Find where the given text appears and provide that cell's center as (X, Y) coordinate. 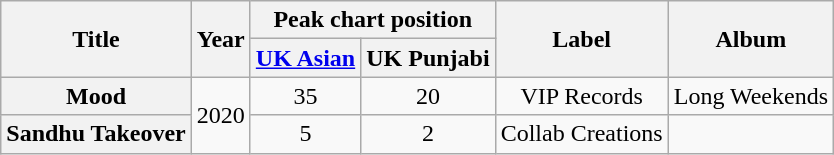
UK Asian (305, 58)
Mood (96, 96)
2020 (220, 115)
UK Punjabi (428, 58)
Year (220, 39)
Long Weekends (750, 96)
Label (582, 39)
2 (428, 134)
Sandhu Takeover (96, 134)
20 (428, 96)
Collab Creations (582, 134)
Title (96, 39)
VIP Records (582, 96)
Peak chart position (372, 20)
35 (305, 96)
Album (750, 39)
5 (305, 134)
